Locate the cell with the specified text and output its [X, Y] center coordinate. 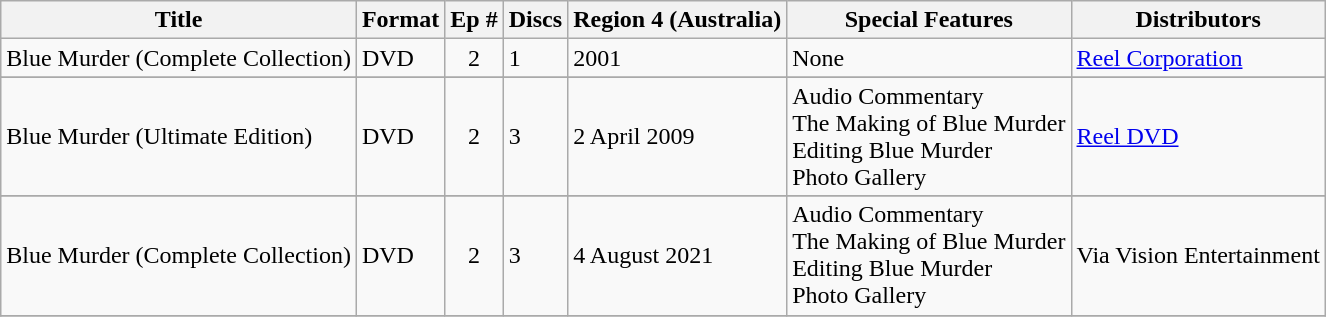
2 April 2009 [678, 136]
Format [400, 20]
Reel Corporation [1198, 58]
Reel DVD [1198, 136]
Discs [535, 20]
Ep # [474, 20]
None [929, 58]
2001 [678, 58]
Region 4 (Australia) [678, 20]
1 [535, 58]
Via Vision Entertainment [1198, 256]
Blue Murder (Ultimate Edition) [179, 136]
Title [179, 20]
4 August 2021 [678, 256]
Special Features [929, 20]
Distributors [1198, 20]
